For the text-containing cell, return its midpoint in [X, Y] coordinate format. 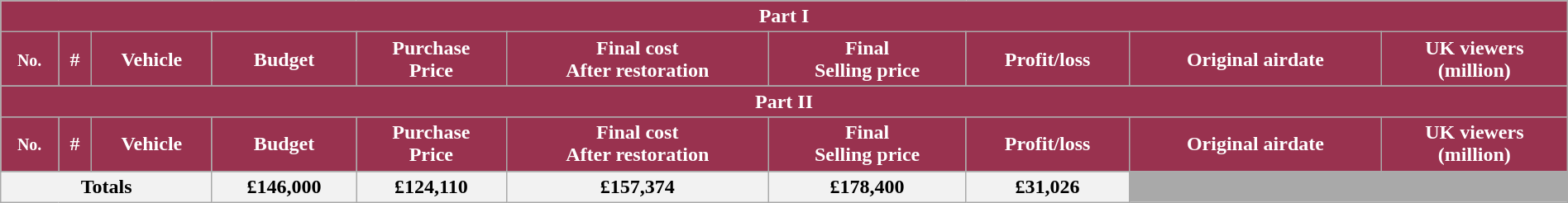
Part I [784, 17]
£178,400 [867, 186]
£146,000 [284, 186]
£124,110 [432, 186]
£31,026 [1048, 186]
£157,374 [637, 186]
Part II [784, 101]
Totals [107, 186]
